Find where the given text appears and provide that cell's center as [x, y] coordinate. 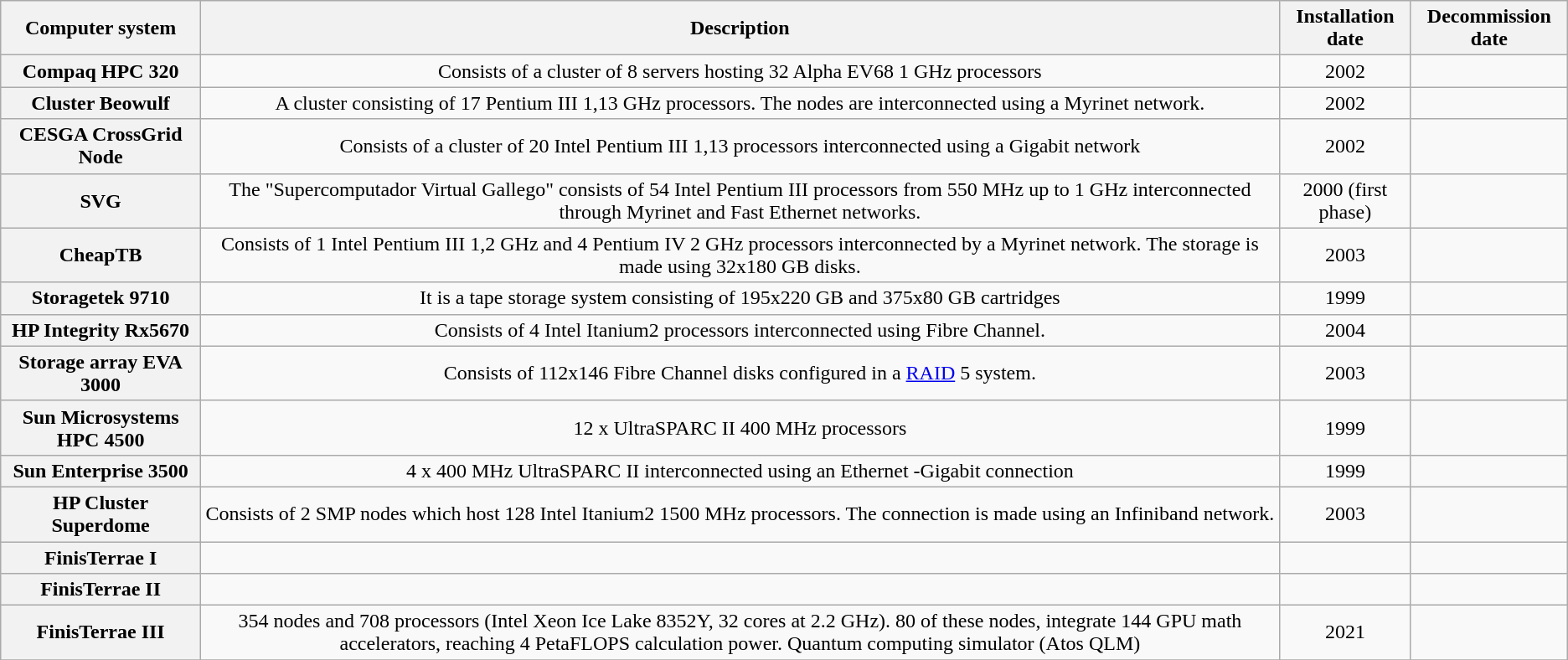
HP Integrity Rx5670 [101, 330]
CheapTB [101, 255]
Sun Enterprise 3500 [101, 471]
HP Cluster Superdome [101, 514]
A cluster consisting of 17 Pentium III 1,13 GHz processors. The nodes are interconnected using a Myrinet network. [740, 103]
Consists of a cluster of 20 Intel Pentium III 1,13 processors interconnected using a Gigabit network [740, 146]
It is a tape storage system consisting of 195x220 GB and 375x80 GB cartridges [740, 298]
FinisTerrae III [101, 633]
Sun Microsystems HPC 4500 [101, 427]
Installation date [1345, 28]
Cluster Beowulf [101, 103]
Description [740, 28]
Storagetek 9710 [101, 298]
Decommission date [1489, 28]
FinisTerrae II [101, 590]
Compaq HPC 320 [101, 71]
2000 (first phase) [1345, 201]
Computer system [101, 28]
4 x 400 MHz UltraSPARC II interconnected using an Ethernet -Gigabit connection [740, 471]
12 x UltraSPARC II 400 MHz processors [740, 427]
CESGA CrossGrid Node [101, 146]
2004 [1345, 330]
SVG [101, 201]
Storage array EVA 3000 [101, 374]
FinisTerrae I [101, 557]
2021 [1345, 633]
Consists of a cluster of 8 servers hosting 32 Alpha EV68 1 GHz processors [740, 71]
Consists of 2 SMP nodes which host 128 Intel Itanium2 1500 MHz processors. The connection is made using an Infiniband network. [740, 514]
Consists of 112x146 Fibre Channel disks configured in a RAID 5 system. [740, 374]
Consists of 4 Intel Itanium2 processors interconnected using Fibre Channel. [740, 330]
